For the text-containing cell, return its midpoint in [X, Y] coordinate format. 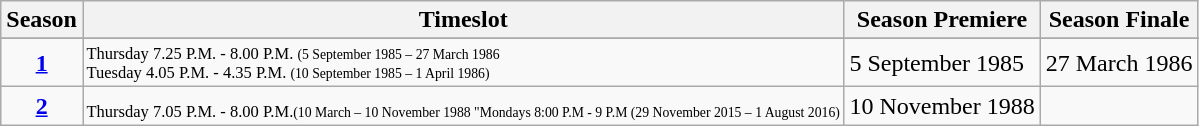
Season [42, 20]
10 November 1988 [942, 106]
2 [42, 106]
1 [42, 62]
27 March 1986 [1119, 62]
Season Premiere [942, 20]
5 September 1985 [942, 62]
Season Finale [1119, 20]
Thursday 7.05 P.M. - 8.00 P.M.(10 March – 10 November 1988 "Mondays 8:00 P.M - 9 P.M (29 November 2015 – 1 August 2016) [462, 106]
Thursday 7.25 P.M. - 8.00 P.M. (5 September 1985 – 27 March 1986Tuesday 4.05 P.M. - 4.35 P.M. (10 September 1985 – 1 April 1986) [462, 62]
Timeslot [462, 20]
